From the cell containing the given text, extract its center point as (X, Y) coordinate. 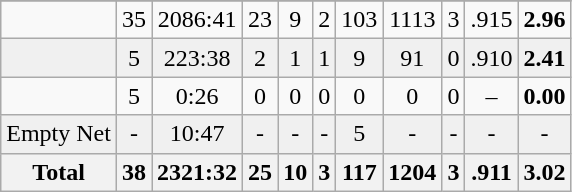
25 (260, 172)
10 (296, 172)
0:26 (198, 96)
2321:32 (198, 172)
23 (260, 20)
2.96 (544, 20)
117 (360, 172)
.910 (492, 58)
1204 (412, 172)
35 (134, 20)
91 (412, 58)
.911 (492, 172)
– (492, 96)
3.02 (544, 172)
Empty Net (59, 134)
1113 (412, 20)
38 (134, 172)
0.00 (544, 96)
2086:41 (198, 20)
Total (59, 172)
2.41 (544, 58)
10:47 (198, 134)
223:38 (198, 58)
103 (360, 20)
.915 (492, 20)
